Capture the cell that displays the provided text and extract its [x, y] central coordinate. 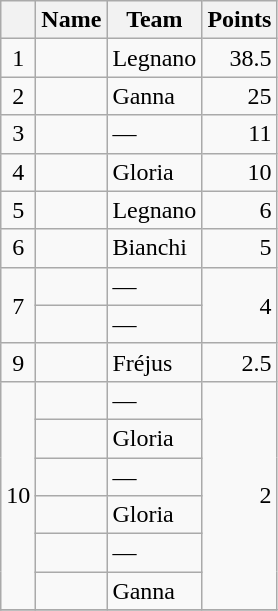
7 [18, 305]
3 [18, 134]
Fréjus [154, 362]
Points [240, 20]
11 [240, 134]
Bianchi [154, 248]
2.5 [240, 362]
Team [154, 20]
Name [72, 20]
1 [18, 58]
25 [240, 96]
38.5 [240, 58]
9 [18, 362]
